Detect which cell encompasses the target text, then output its [x, y] center coordinate. 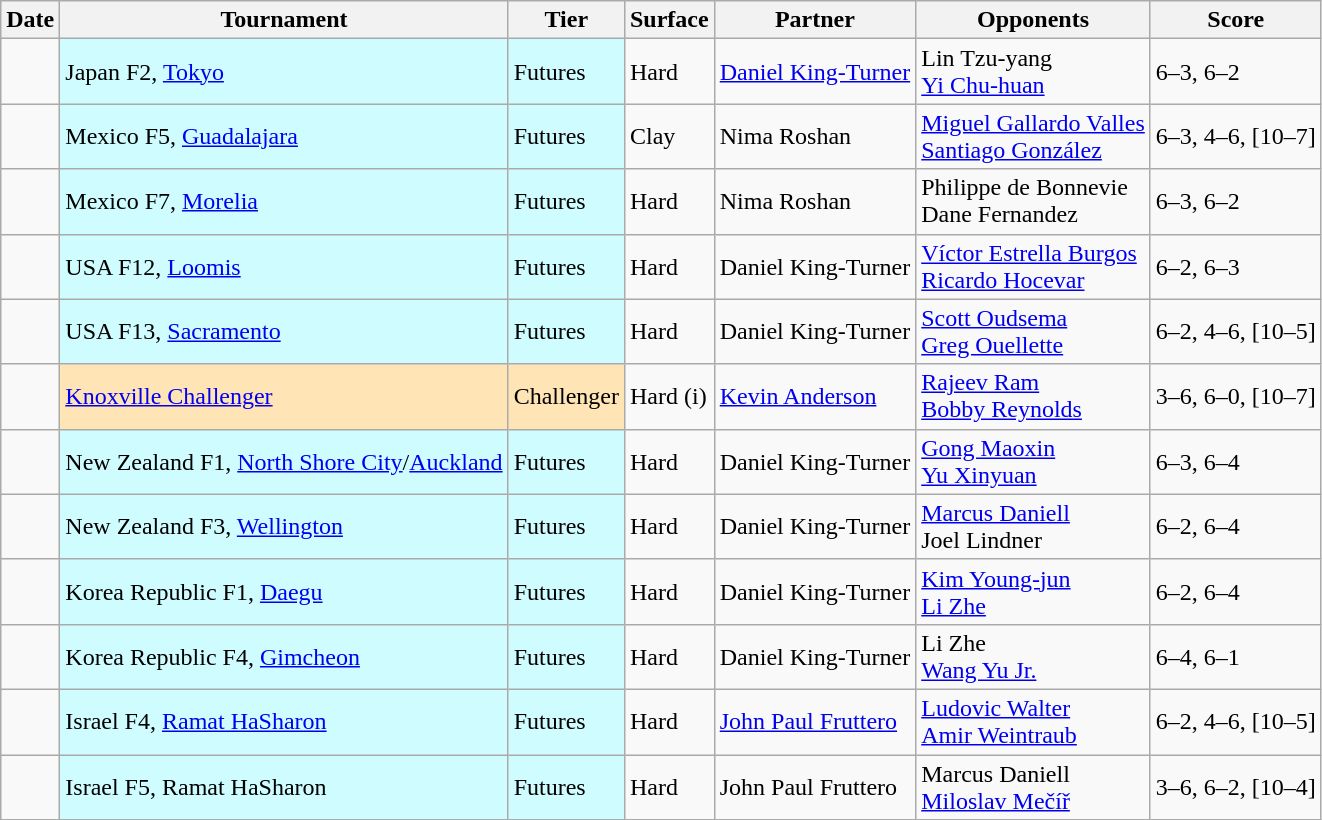
3–6, 6–0, [10–7] [1236, 396]
Challenger [566, 396]
Opponents [1034, 20]
Japan F2, Tokyo [284, 72]
Scott Oudsema Greg Ouellette [1034, 332]
Knoxville Challenger [284, 396]
USA F13, Sacramento [284, 332]
Kevin Anderson [814, 396]
Víctor Estrella Burgos Ricardo Hocevar [1034, 266]
USA F12, Loomis [284, 266]
Korea Republic F4, Gimcheon [284, 656]
Marcus Daniell Joel Lindner [1034, 526]
Philippe de Bonnevie Dane Fernandez [1034, 202]
Li Zhe Wang Yu Jr. [1034, 656]
3–6, 6–2, [10–4] [1236, 786]
6–2, 6–3 [1236, 266]
New Zealand F3, Wellington [284, 526]
Rajeev Ram Bobby Reynolds [1034, 396]
6–4, 6–1 [1236, 656]
Marcus Daniell Miloslav Mečíř [1034, 786]
Ludovic Walter Amir Weintraub [1034, 722]
Korea Republic F1, Daegu [284, 592]
6–3, 6–4 [1236, 462]
Clay [669, 136]
Miguel Gallardo Valles Santiago González [1034, 136]
Kim Young-jun Li Zhe [1034, 592]
6–3, 4–6, [10–7] [1236, 136]
Israel F5, Ramat HaSharon [284, 786]
Gong Maoxin Yu Xinyuan [1034, 462]
Tournament [284, 20]
Mexico F5, Guadalajara [284, 136]
Lin Tzu-yang Yi Chu-huan [1034, 72]
Tier [566, 20]
Score [1236, 20]
Surface [669, 20]
Date [30, 20]
Mexico F7, Morelia [284, 202]
Partner [814, 20]
Israel F4, Ramat HaSharon [284, 722]
New Zealand F1, North Shore City/Auckland [284, 462]
Hard (i) [669, 396]
